Detect which cell encompasses the target text, then output its [x, y] center coordinate. 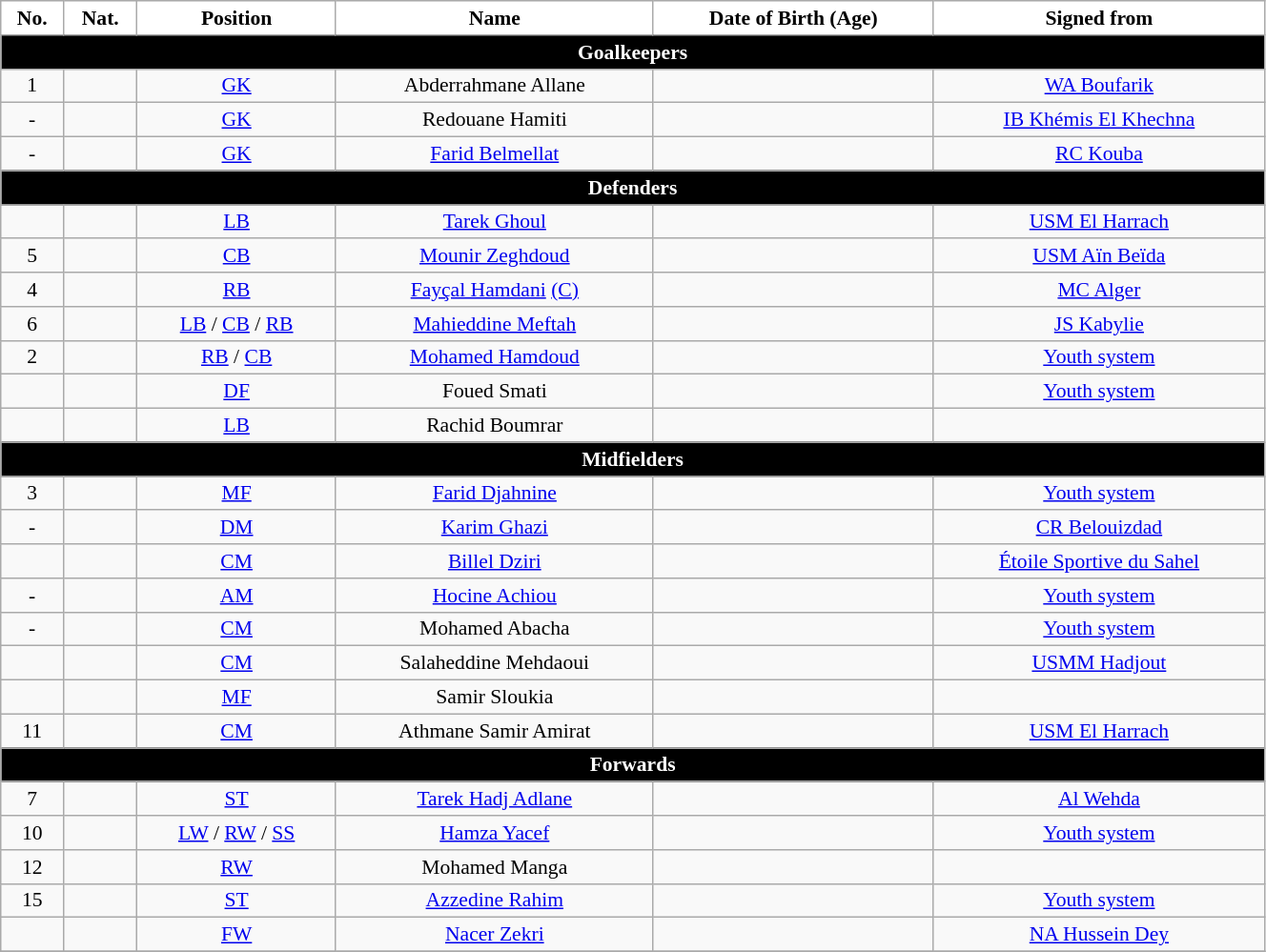
Redouane Hamiti [494, 120]
3 [32, 494]
NA Hussein Dey [1098, 935]
Forwards [633, 765]
WA Boufarik [1098, 86]
Farid Djahnine [494, 494]
Azzedine Rahim [494, 901]
4 [32, 290]
MC Alger [1098, 290]
Nat. [101, 18]
5 [32, 256]
IB Khémis El Khechna [1098, 120]
JS Kabylie [1098, 324]
Mohamed Hamdoud [494, 357]
6 [32, 324]
7 [32, 800]
AM [236, 596]
RB / CB [236, 357]
No. [32, 18]
Date of Birth (Age) [793, 18]
Salaheddine Mehdaoui [494, 663]
Nacer Zekri [494, 935]
CB [236, 256]
DF [236, 392]
11 [32, 731]
Foued Smati [494, 392]
Mohamed Abacha [494, 629]
Athmane Samir Amirat [494, 731]
Hamza Yacef [494, 833]
2 [32, 357]
Name [494, 18]
RB [236, 290]
RC Kouba [1098, 154]
Tarek Ghoul [494, 222]
RW [236, 867]
Farid Belmellat [494, 154]
Mahieddine Meftah [494, 324]
DM [236, 528]
LB / CB / RB [236, 324]
Position [236, 18]
Al Wehda [1098, 800]
Hocine Achiou [494, 596]
CR Belouizdad [1098, 528]
Goalkeepers [633, 52]
10 [32, 833]
Abderrahmane Allane [494, 86]
Samir Sloukia [494, 698]
LW / RW / SS [236, 833]
1 [32, 86]
Midfielders [633, 459]
Rachid Boumrar [494, 426]
12 [32, 867]
Karim Ghazi [494, 528]
USMM Hadjout [1098, 663]
USM Aïn Beïda [1098, 256]
Fayçal Hamdani (C) [494, 290]
FW [236, 935]
15 [32, 901]
Defenders [633, 188]
Tarek Hadj Adlane [494, 800]
Billel Dziri [494, 561]
Mohamed Manga [494, 867]
Étoile Sportive du Sahel [1098, 561]
Mounir Zeghdoud [494, 256]
Signed from [1098, 18]
